Provide the (x, y) coordinate of the cell's center where the given text is located.  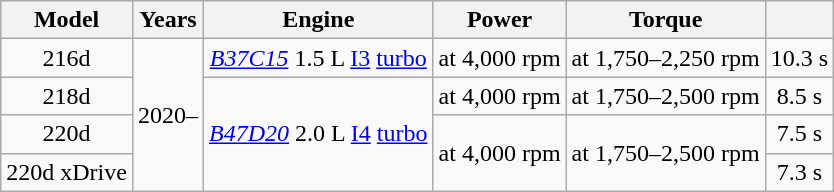
7.3 s (799, 172)
at 1,750–2,250 rpm (666, 58)
Power (500, 20)
10.3 s (799, 58)
2020– (168, 115)
7.5 s (799, 134)
8.5 s (799, 96)
Torque (666, 20)
Engine (319, 20)
Years (168, 20)
220d (67, 134)
218d (67, 96)
B37C15 1.5 L I3 turbo (319, 58)
216d (67, 58)
220d xDrive (67, 172)
B47D20 2.0 L I4 turbo (319, 134)
Model (67, 20)
